Determine the [x, y] coordinate at the center of the cell enclosing the given text.  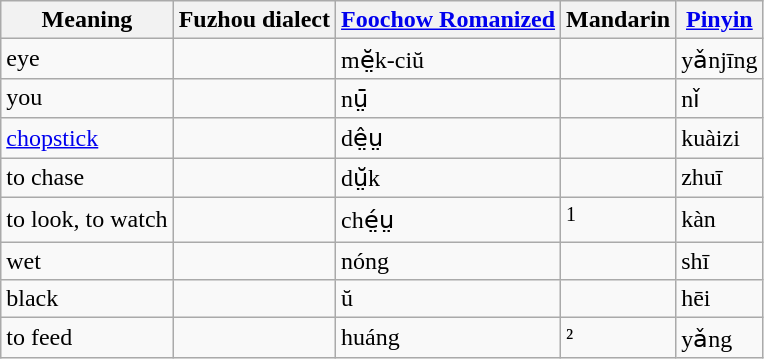
hēi [720, 299]
huáng [448, 338]
nǐ [720, 98]
Fuzhou dialect [254, 20]
shī [720, 261]
to chase [87, 178]
mĕ̤k-ciŭ [448, 59]
dê̤ṳ [448, 138]
ché̤ṳ [448, 220]
1 [618, 220]
Foochow Romanized [448, 20]
to look, to watch [87, 220]
zhuī [720, 178]
kuàizi [720, 138]
kàn [720, 220]
yǎnjīng [720, 59]
Pinyin [720, 20]
yǎng [720, 338]
to feed [87, 338]
nṳ̄ [448, 98]
Mandarin [618, 20]
black [87, 299]
² [618, 338]
Meaning [87, 20]
you [87, 98]
nóng [448, 261]
eye [87, 59]
ŭ [448, 299]
dṳ̆k [448, 178]
wet [87, 261]
chopstick [87, 138]
